Extract the (X, Y) coordinate from the center of the cell holding the provided text.  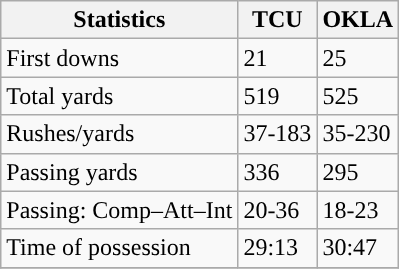
21 (278, 58)
TCU (278, 20)
29:13 (278, 248)
519 (278, 96)
First downs (120, 58)
20-36 (278, 210)
25 (358, 58)
18-23 (358, 210)
525 (358, 96)
35-230 (358, 134)
Passing yards (120, 172)
Rushes/yards (120, 134)
Total yards (120, 96)
37-183 (278, 134)
Passing: Comp–Att–Int (120, 210)
295 (358, 172)
OKLA (358, 20)
Statistics (120, 20)
30:47 (358, 248)
Time of possession (120, 248)
336 (278, 172)
